For the text-containing cell, return its midpoint in [X, Y] coordinate format. 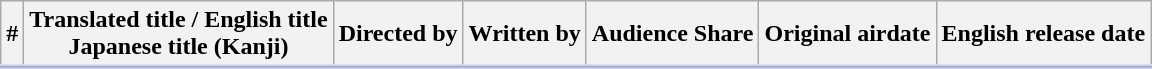
Directed by [398, 34]
Translated title / English title Japanese title (Kanji) [178, 34]
Written by [524, 34]
Original airdate [848, 34]
# [12, 34]
English release date [1044, 34]
Audience Share [672, 34]
